Locate the cell with the specified text and output its [X, Y] center coordinate. 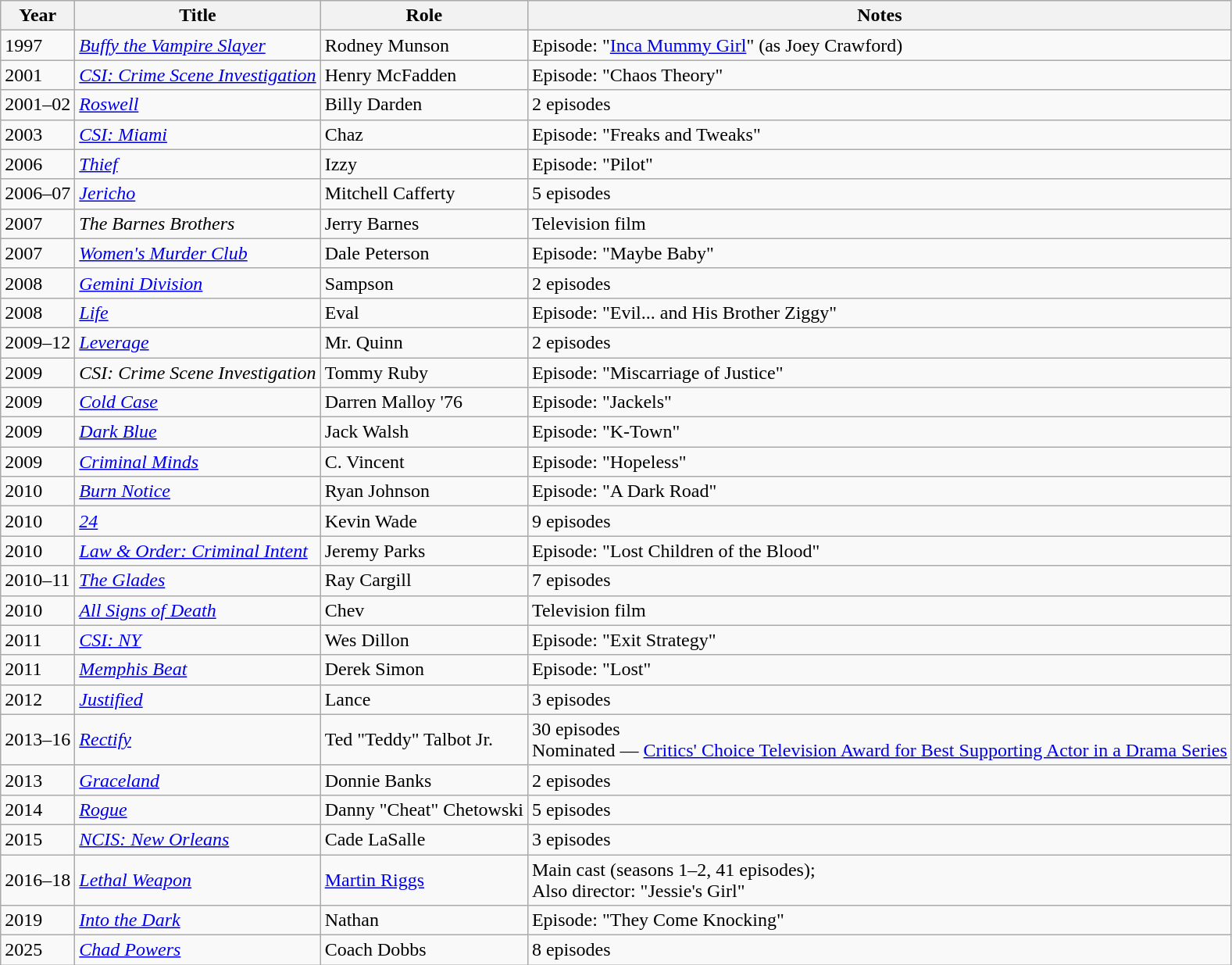
Episode: "Freaks and Tweaks" [880, 134]
2013–16 [37, 739]
2014 [37, 810]
Jericho [198, 194]
2003 [37, 134]
2006 [37, 164]
2013 [37, 780]
Role [423, 16]
Derek Simon [423, 670]
Mitchell Cafferty [423, 194]
Nathan [423, 920]
30 episodesNominated — Critics' Choice Television Award for Best Supporting Actor in a Drama Series [880, 739]
Roswell [198, 105]
Chaz [423, 134]
Criminal Minds [198, 462]
8 episodes [880, 950]
Jack Walsh [423, 432]
Donnie Banks [423, 780]
Chad Powers [198, 950]
Episode: "Lost" [880, 670]
Henry McFadden [423, 75]
Main cast (seasons 1–2, 41 episodes);Also director: "Jessie's Girl" [880, 880]
Gemini Division [198, 283]
Title [198, 16]
Episode: "Evil... and His Brother Ziggy" [880, 313]
2019 [37, 920]
2010–11 [37, 581]
Episode: "A Dark Road" [880, 491]
Life [198, 313]
Buffy the Vampire Slayer [198, 45]
1997 [37, 45]
2001–02 [37, 105]
2001 [37, 75]
Ray Cargill [423, 581]
All Signs of Death [198, 610]
Cold Case [198, 402]
Dark Blue [198, 432]
Rodney Munson [423, 45]
Billy Darden [423, 105]
Episode: "Hopeless" [880, 462]
Jerry Barnes [423, 223]
Episode: "Lost Children of the Blood" [880, 551]
2015 [37, 839]
2025 [37, 950]
Sampson [423, 283]
Wes Dillon [423, 640]
Kevin Wade [423, 521]
Ryan Johnson [423, 491]
Memphis Beat [198, 670]
Episode: "Miscarriage of Justice" [880, 373]
Episode: "Inca Mummy Girl" (as Joey Crawford) [880, 45]
Episode: "Maybe Baby" [880, 253]
Graceland [198, 780]
Justified [198, 699]
Law & Order: Criminal Intent [198, 551]
Lethal Weapon [198, 880]
Ted "Teddy" Talbot Jr. [423, 739]
Cade LaSalle [423, 839]
NCIS: New Orleans [198, 839]
2012 [37, 699]
9 episodes [880, 521]
24 [198, 521]
Jeremy Parks [423, 551]
7 episodes [880, 581]
CSI: Miami [198, 134]
Episode: "Jackels" [880, 402]
CSI: NY [198, 640]
Dale Peterson [423, 253]
Women's Murder Club [198, 253]
The Barnes Brothers [198, 223]
Lance [423, 699]
Chev [423, 610]
Martin Riggs [423, 880]
Episode: "Exit Strategy" [880, 640]
Episode: "Chaos Theory" [880, 75]
Coach Dobbs [423, 950]
2009–12 [37, 342]
Episode: "K-Town" [880, 432]
Leverage [198, 342]
Danny "Cheat" Chetowski [423, 810]
Eval [423, 313]
Episode: "They Come Knocking" [880, 920]
Darren Malloy '76 [423, 402]
C. Vincent [423, 462]
Notes [880, 16]
Tommy Ruby [423, 373]
Episode: "Pilot" [880, 164]
Mr. Quinn [423, 342]
Rogue [198, 810]
The Glades [198, 581]
Into the Dark [198, 920]
Year [37, 16]
2006–07 [37, 194]
Burn Notice [198, 491]
Thief [198, 164]
Izzy [423, 164]
Rectify [198, 739]
2016–18 [37, 880]
